Extract the [x, y] coordinate from the center of the cell holding the provided text.  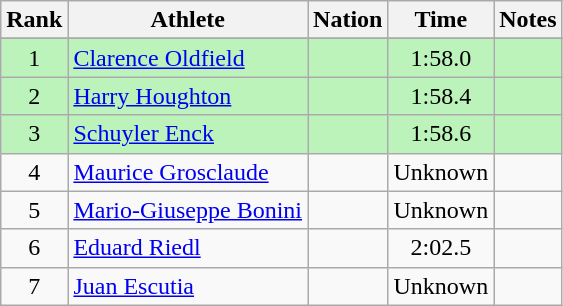
1:58.6 [441, 134]
Juan Escutia [188, 286]
1 [34, 58]
7 [34, 286]
Athlete [188, 20]
Time [441, 20]
Nation [348, 20]
2:02.5 [441, 248]
Harry Houghton [188, 96]
2 [34, 96]
6 [34, 248]
1:58.4 [441, 96]
Eduard Riedl [188, 248]
Rank [34, 20]
Notes [528, 20]
Maurice Grosclaude [188, 172]
Schuyler Enck [188, 134]
Mario-Giuseppe Bonini [188, 210]
Clarence Oldfield [188, 58]
4 [34, 172]
3 [34, 134]
5 [34, 210]
1:58.0 [441, 58]
